Find where the given text appears and provide that cell's center as [x, y] coordinate. 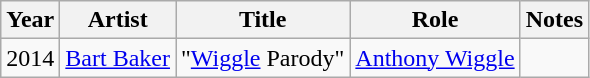
"Wiggle Parody" [263, 58]
2014 [30, 58]
Notes [554, 20]
Bart Baker [118, 58]
Title [263, 20]
Role [435, 20]
Year [30, 20]
Anthony Wiggle [435, 58]
Artist [118, 20]
